Extract the (X, Y) coordinate from the center of the cell holding the provided text.  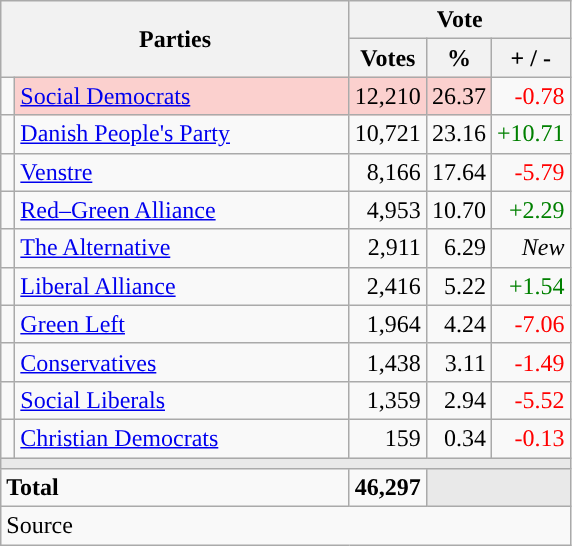
-5.52 (530, 400)
4.24 (458, 324)
159 (388, 438)
23.16 (458, 134)
2,911 (388, 248)
26.37 (458, 96)
-0.78 (530, 96)
Votes (388, 58)
2,416 (388, 286)
1,438 (388, 362)
Social Liberals (182, 400)
4,953 (388, 210)
1,964 (388, 324)
12,210 (388, 96)
% (458, 58)
The Alternative (182, 248)
Liberal Alliance (182, 286)
-0.13 (530, 438)
Parties (176, 39)
-7.06 (530, 324)
Venstre (182, 172)
New (530, 248)
+10.71 (530, 134)
46,297 (388, 488)
Vote (460, 20)
Danish People's Party (182, 134)
2.94 (458, 400)
Christian Democrats (182, 438)
5.22 (458, 286)
Red–Green Alliance (182, 210)
Social Democrats (182, 96)
Source (286, 526)
Green Left (182, 324)
1,359 (388, 400)
10.70 (458, 210)
Total (176, 488)
-1.49 (530, 362)
17.64 (458, 172)
+2.29 (530, 210)
-5.79 (530, 172)
0.34 (458, 438)
10,721 (388, 134)
+ / - (530, 58)
6.29 (458, 248)
8,166 (388, 172)
Conservatives (182, 362)
+1.54 (530, 286)
3.11 (458, 362)
